For the text-containing cell, return its midpoint in (X, Y) coordinate format. 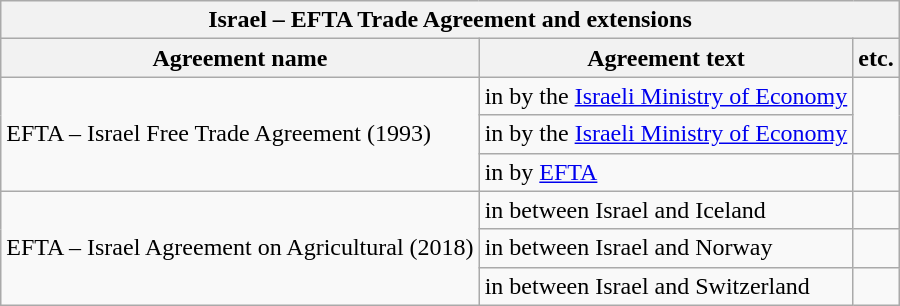
in between Israel and Norway (666, 248)
in by EFTA (666, 172)
in between Israel and Iceland (666, 210)
EFTA – Israel Free Trade Agreement (1993) (240, 134)
etc. (876, 58)
EFTA – Israel Agreement on Agricultural (2018) (240, 248)
Agreement text (666, 58)
Agreement name (240, 58)
Israel – EFTA Trade Agreement and extensions (450, 20)
in between Israel and Switzerland (666, 286)
